Detect which cell encompasses the target text, then output its [x, y] center coordinate. 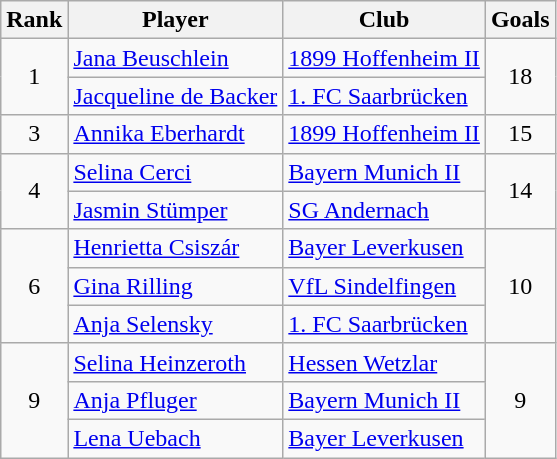
Player [176, 20]
Lena Uebach [176, 438]
4 [34, 191]
Gina Rilling [176, 286]
Jacqueline de Backer [176, 96]
Jana Beuschlein [176, 58]
Rank [34, 20]
Selina Cerci [176, 172]
Selina Heinzeroth [176, 362]
10 [520, 286]
18 [520, 77]
15 [520, 134]
VfL Sindelfingen [384, 286]
6 [34, 286]
Anja Selensky [176, 324]
Hessen Wetzlar [384, 362]
Jasmin Stümper [176, 210]
Henrietta Csiszár [176, 248]
Anja Pfluger [176, 400]
14 [520, 191]
Goals [520, 20]
3 [34, 134]
1 [34, 77]
Club [384, 20]
Annika Eberhardt [176, 134]
SG Andernach [384, 210]
